Detect which cell encompasses the target text, then output its (x, y) center coordinate. 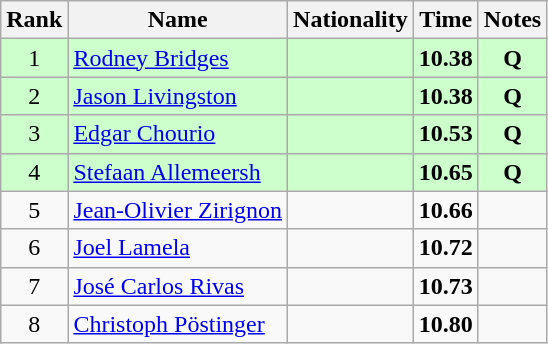
5 (34, 210)
2 (34, 96)
3 (34, 134)
José Carlos Rivas (178, 286)
Jason Livingston (178, 96)
Joel Lamela (178, 248)
4 (34, 172)
10.65 (446, 172)
Nationality (351, 20)
6 (34, 248)
Name (178, 20)
Rank (34, 20)
10.66 (446, 210)
Notes (512, 20)
10.72 (446, 248)
1 (34, 58)
10.73 (446, 286)
Rodney Bridges (178, 58)
Stefaan Allemeersh (178, 172)
7 (34, 286)
8 (34, 324)
Edgar Chourio (178, 134)
Time (446, 20)
Jean-Olivier Zirignon (178, 210)
10.80 (446, 324)
Christoph Pöstinger (178, 324)
10.53 (446, 134)
